Find where the given text appears and provide that cell's center as (X, Y) coordinate. 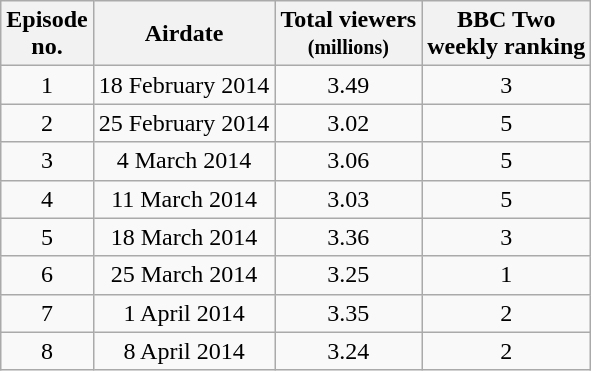
25 February 2014 (184, 123)
8 April 2014 (184, 351)
Episodeno. (47, 34)
3.36 (348, 237)
3.49 (348, 85)
Total viewers(millions) (348, 34)
18 February 2014 (184, 85)
11 March 2014 (184, 199)
3.24 (348, 351)
4 March 2014 (184, 161)
1 April 2014 (184, 313)
7 (47, 313)
3.02 (348, 123)
25 March 2014 (184, 275)
4 (47, 199)
6 (47, 275)
BBC Twoweekly ranking (506, 34)
3.06 (348, 161)
3.25 (348, 275)
3.03 (348, 199)
8 (47, 351)
18 March 2014 (184, 237)
Airdate (184, 34)
3.35 (348, 313)
